Scan for the cell matching the given text and deliver its (X, Y) coordinate at center. 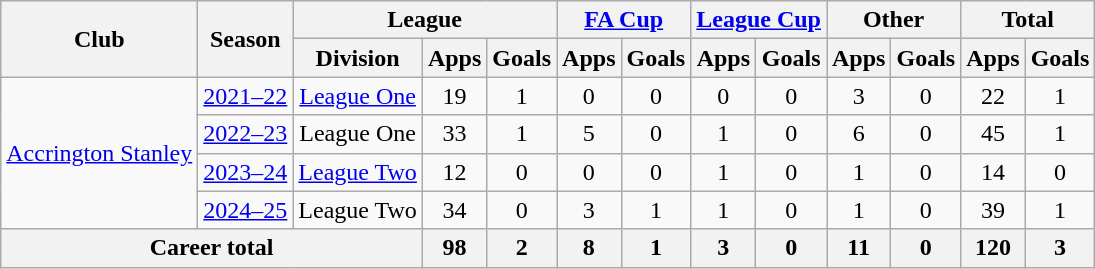
12 (454, 172)
League (425, 20)
39 (993, 210)
Club (100, 39)
19 (454, 96)
Division (358, 58)
2022–23 (246, 134)
League Cup (759, 20)
120 (993, 248)
Other (893, 20)
2021–22 (246, 96)
FA Cup (624, 20)
5 (589, 134)
Accrington Stanley (100, 153)
Career total (212, 248)
11 (858, 248)
33 (454, 134)
Season (246, 39)
34 (454, 210)
2023–24 (246, 172)
22 (993, 96)
45 (993, 134)
8 (589, 248)
2 (522, 248)
2024–25 (246, 210)
6 (858, 134)
98 (454, 248)
Total (1028, 20)
14 (993, 172)
